Locate the cell with the specified text and output its (x, y) center coordinate. 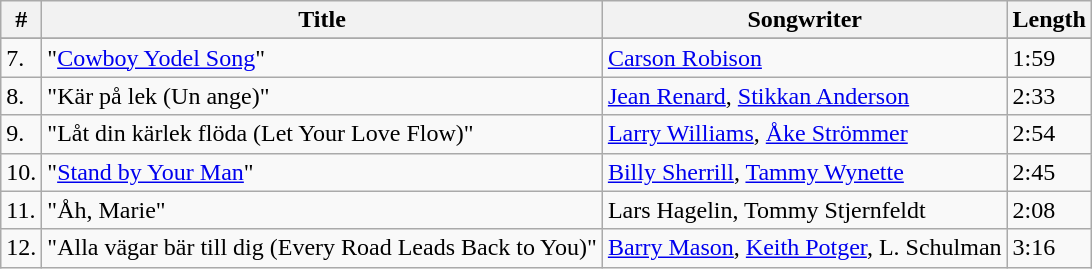
3:16 (1049, 248)
"Åh, Marie" (322, 210)
1:59 (1049, 58)
2:08 (1049, 210)
Title (322, 20)
Lars Hagelin, Tommy Stjernfeldt (804, 210)
2:54 (1049, 134)
"Låt din kärlek flöda (Let Your Love Flow)" (322, 134)
Songwriter (804, 20)
12. (22, 248)
Jean Renard, Stikkan Anderson (804, 96)
10. (22, 172)
"Cowboy Yodel Song" (322, 58)
"Alla vägar bär till dig (Every Road Leads Back to You)" (322, 248)
8. (22, 96)
Larry Williams, Åke Strömmer (804, 134)
2:33 (1049, 96)
11. (22, 210)
9. (22, 134)
"Stand by Your Man" (322, 172)
2:45 (1049, 172)
Barry Mason, Keith Potger, L. Schulman (804, 248)
"Kär på lek (Un ange)" (322, 96)
# (22, 20)
7. (22, 58)
Length (1049, 20)
Carson Robison (804, 58)
Billy Sherrill, Tammy Wynette (804, 172)
